Search for the cell housing the specified text and yield its (x, y) center coordinate. 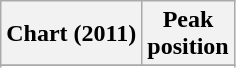
Chart (2011) (72, 34)
Peakposition (188, 34)
